From the cell containing the given text, extract its center point as [x, y] coordinate. 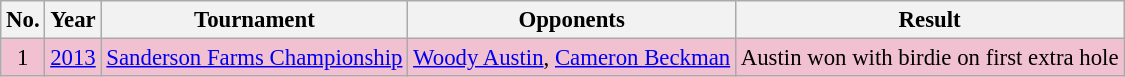
Result [929, 20]
Opponents [572, 20]
Tournament [254, 20]
Sanderson Farms Championship [254, 58]
Woody Austin, Cameron Beckman [572, 58]
No. [23, 20]
Year [73, 20]
2013 [73, 58]
1 [23, 58]
Austin won with birdie on first extra hole [929, 58]
